Determine the (X, Y) coordinate at the center of the cell enclosing the given text.  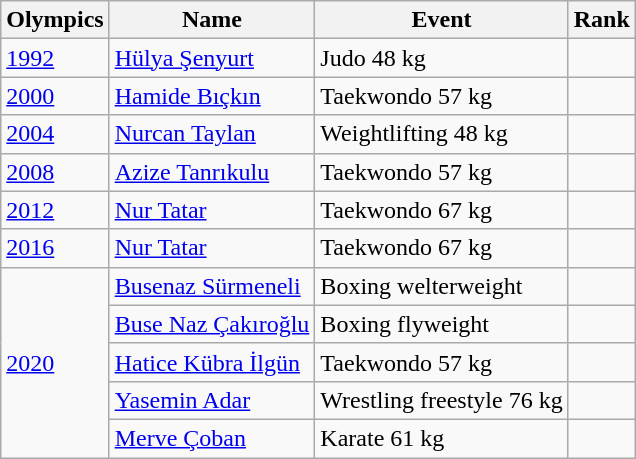
Merve Çoban (212, 438)
2000 (55, 96)
Azize Tanrıkulu (212, 172)
Boxing flyweight (442, 324)
2004 (55, 134)
2020 (55, 362)
Wrestling freestyle 76 kg (442, 400)
Yasemin Adar (212, 400)
2008 (55, 172)
Boxing welterweight (442, 286)
Karate 61 kg (442, 438)
Judo 48 kg (442, 58)
Rank (602, 20)
Event (442, 20)
Nurcan Taylan (212, 134)
Hülya Şenyurt (212, 58)
Name (212, 20)
Olympics (55, 20)
Buse Naz Çakıroğlu (212, 324)
Busenaz Sürmeneli (212, 286)
2016 (55, 248)
Hatice Kübra İlgün (212, 362)
Weightlifting 48 kg (442, 134)
1992 (55, 58)
Hamide Bıçkın (212, 96)
2012 (55, 210)
